Pinpoint the cell where the given text exists, returning its [X, Y] midpoint coordinate. 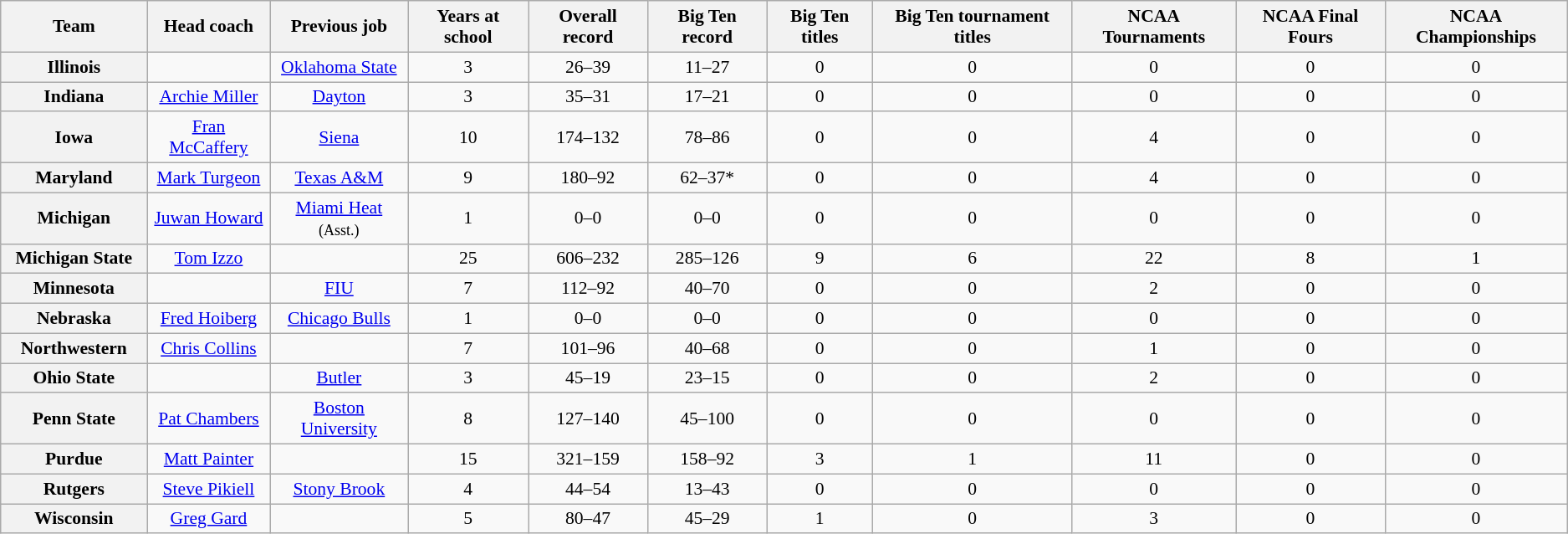
Steve Pikiell [209, 489]
Dayton [340, 97]
45–100 [707, 418]
Indiana [74, 97]
112–92 [589, 289]
Siena [340, 137]
10 [468, 137]
15 [468, 460]
Pat Chambers [209, 418]
Juwan Howard [209, 218]
Tom Izzo [209, 259]
Mark Turgeon [209, 178]
NCAA Tournaments [1154, 27]
13–43 [707, 489]
180–92 [589, 178]
45–19 [589, 378]
Big Ten record [707, 27]
Butler [340, 378]
80–47 [589, 519]
Years at school [468, 27]
Maryland [74, 178]
Fred Hoiberg [209, 319]
Illinois [74, 67]
Minnesota [74, 289]
Oklahoma State [340, 67]
606–232 [589, 259]
26–39 [589, 67]
FIU [340, 289]
174–132 [589, 137]
158–92 [707, 460]
Big Ten tournament titles [972, 27]
Ohio State [74, 378]
11–27 [707, 67]
127–140 [589, 418]
62–37* [707, 178]
Wisconsin [74, 519]
Chris Collins [209, 348]
22 [1154, 259]
321–159 [589, 460]
Fran McCaffery [209, 137]
23–15 [707, 378]
40–68 [707, 348]
Previous job [340, 27]
25 [468, 259]
Stony Brook [340, 489]
Chicago Bulls [340, 319]
Team [74, 27]
35–31 [589, 97]
45–29 [707, 519]
Rutgers [74, 489]
NCAA Final Fours [1310, 27]
Purdue [74, 460]
Iowa [74, 137]
11 [1154, 460]
Penn State [74, 418]
44–54 [589, 489]
101–96 [589, 348]
Michigan [74, 218]
Matt Painter [209, 460]
Greg Gard [209, 519]
Head coach [209, 27]
6 [972, 259]
17–21 [707, 97]
Archie Miller [209, 97]
Michigan State [74, 259]
Nebraska [74, 319]
40–70 [707, 289]
Overall record [589, 27]
Texas A&M [340, 178]
285–126 [707, 259]
5 [468, 519]
78–86 [707, 137]
Miami Heat (Asst.) [340, 218]
Big Ten titles [820, 27]
Boston University [340, 418]
Northwestern [74, 348]
NCAA Championships [1476, 27]
